Capture the cell that displays the provided text and extract its [x, y] central coordinate. 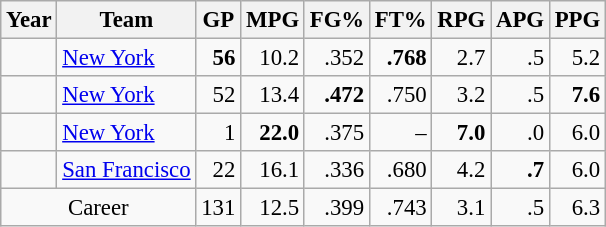
3.2 [462, 95]
.680 [400, 170]
MPG [273, 20]
FG% [336, 20]
GP [218, 20]
.472 [336, 95]
56 [218, 58]
– [400, 133]
7.6 [577, 95]
PPG [577, 20]
.7 [520, 170]
Team [126, 20]
5.2 [577, 58]
7.0 [462, 133]
.768 [400, 58]
San Francisco [126, 170]
.352 [336, 58]
.743 [400, 208]
131 [218, 208]
RPG [462, 20]
22.0 [273, 133]
4.2 [462, 170]
.399 [336, 208]
Career [98, 208]
22 [218, 170]
2.7 [462, 58]
Year [29, 20]
.0 [520, 133]
12.5 [273, 208]
.750 [400, 95]
13.4 [273, 95]
10.2 [273, 58]
16.1 [273, 170]
1 [218, 133]
FT% [400, 20]
6.3 [577, 208]
APG [520, 20]
.336 [336, 170]
52 [218, 95]
.375 [336, 133]
3.1 [462, 208]
